Return the [x, y] coordinate for the center point of the cell that contains the specified text.  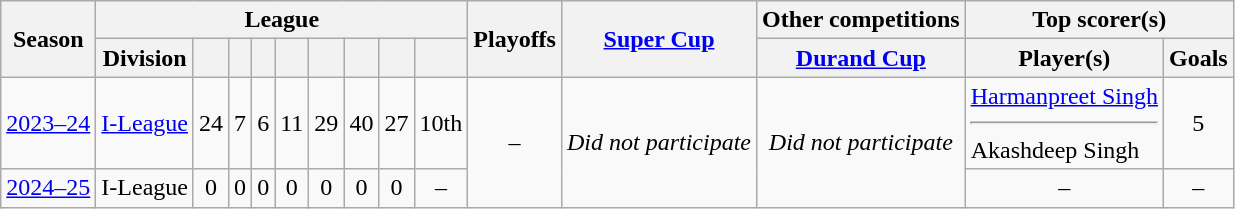
24 [210, 123]
Player(s) [1064, 58]
Super Cup [658, 39]
27 [396, 123]
5 [1198, 123]
Top scorer(s) [1099, 20]
Other competitions [862, 20]
11 [292, 123]
Playoffs [515, 39]
2023–24 [48, 123]
40 [362, 123]
League [282, 20]
Goals [1198, 58]
10th [441, 123]
2024–25 [48, 188]
Season [48, 39]
Division [145, 58]
7 [240, 123]
6 [264, 123]
Durand Cup [862, 58]
29 [326, 123]
Harmanpreet Singh Akashdeep Singh [1064, 123]
